From the cell containing the given text, extract its center point as [x, y] coordinate. 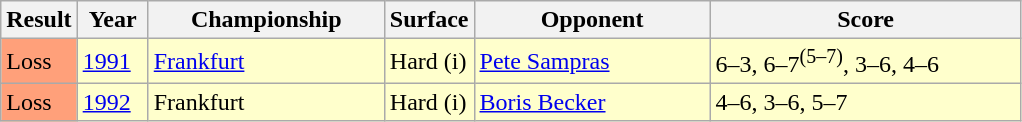
Boris Becker [592, 102]
Result [39, 20]
Score [866, 20]
4–6, 3–6, 5–7 [866, 102]
1992 [112, 102]
Surface [429, 20]
6–3, 6–7(5–7), 3–6, 4–6 [866, 62]
1991 [112, 62]
Championship [266, 20]
Year [112, 20]
Pete Sampras [592, 62]
Opponent [592, 20]
